Identify which cell holds the provided text, then report its (x, y) central coordinate. 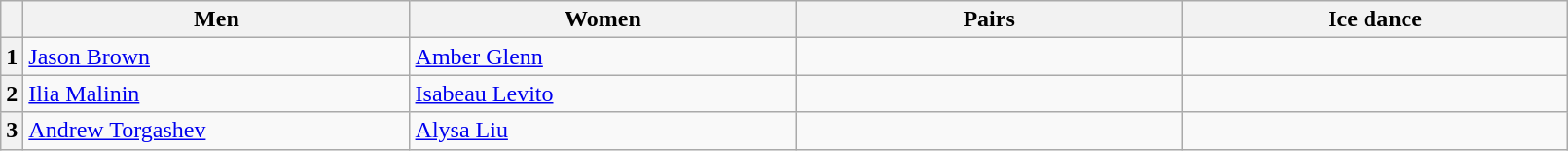
2 (12, 94)
Isabeau Levito (603, 94)
Alysa Liu (603, 131)
Pairs (989, 19)
Jason Brown (216, 57)
Women (603, 19)
1 (12, 57)
Ice dance (1374, 19)
3 (12, 131)
Men (216, 19)
Ilia Malinin (216, 94)
Andrew Torgashev (216, 131)
Amber Glenn (603, 57)
